Find where the given text appears and provide that cell's center as (X, Y) coordinate. 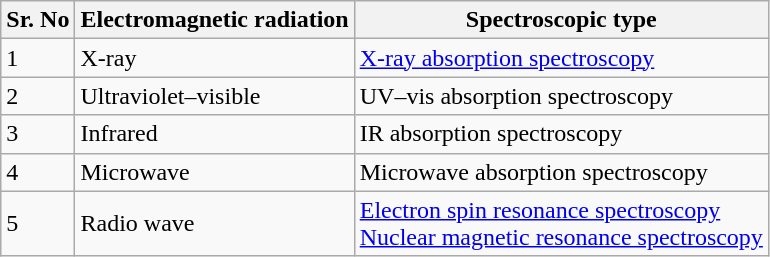
X-ray absorption spectroscopy (561, 58)
Microwave absorption spectroscopy (561, 172)
Electromagnetic radiation (214, 20)
Electron spin resonance spectroscopyNuclear magnetic resonance spectroscopy (561, 224)
4 (38, 172)
Infrared (214, 134)
3 (38, 134)
UV–vis absorption spectroscopy (561, 96)
Sr. No (38, 20)
2 (38, 96)
Ultraviolet–visible (214, 96)
5 (38, 224)
Radio wave (214, 224)
Microwave (214, 172)
1 (38, 58)
X-ray (214, 58)
IR absorption spectroscopy (561, 134)
Spectroscopic type (561, 20)
